Provide the (x, y) coordinate of the cell's center where the given text is located.  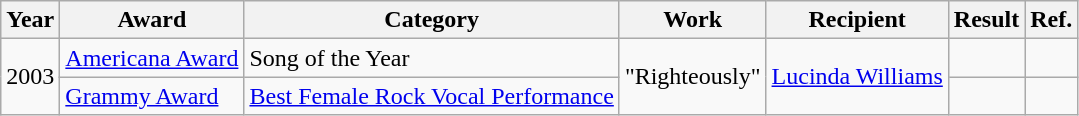
Grammy Award (152, 96)
"Righteously" (692, 77)
Ref. (1052, 20)
Year (30, 20)
Award (152, 20)
2003 (30, 77)
Category (432, 20)
Result (986, 20)
Americana Award (152, 58)
Recipient (857, 20)
Song of the Year (432, 58)
Work (692, 20)
Lucinda Williams (857, 77)
Best Female Rock Vocal Performance (432, 96)
